Locate the cell with the specified text and output its (X, Y) center coordinate. 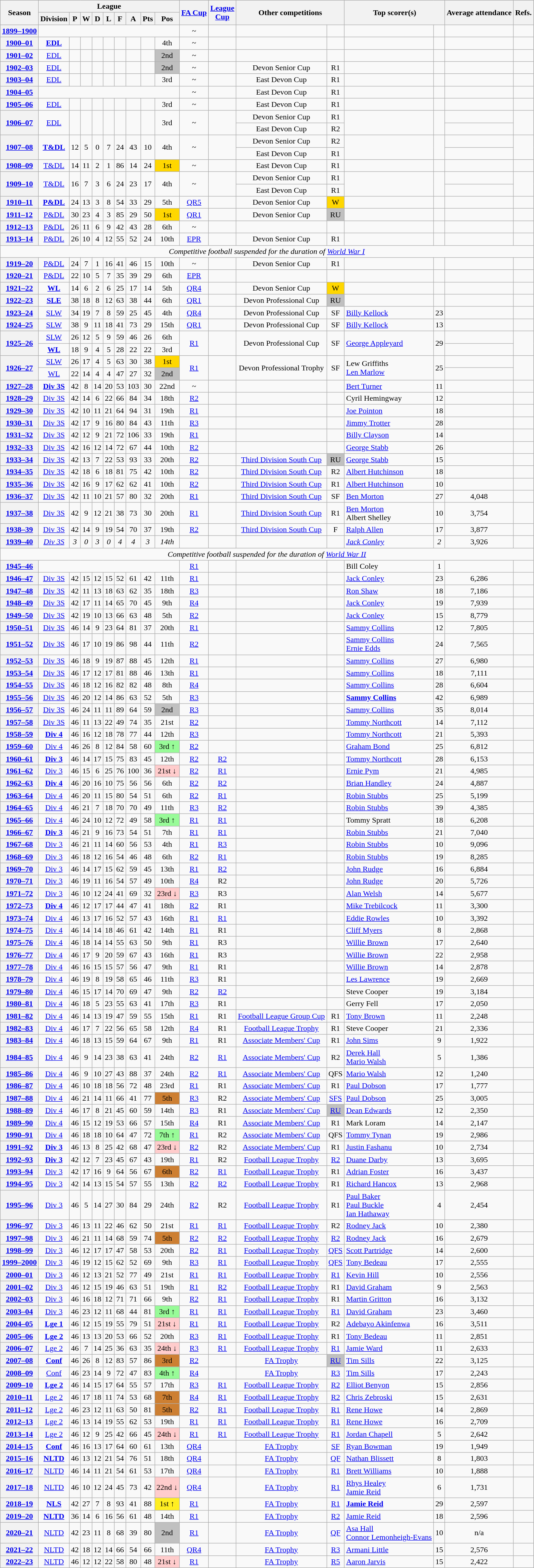
1938–39 (19, 529)
1970–71 (19, 881)
2,958 (479, 955)
1,922 (479, 1041)
3,132 (479, 1299)
1987–88 (19, 1098)
Pos (167, 19)
2,633 (479, 1348)
1980–81 (19, 1004)
1950–51 (19, 628)
Scott Partridge (389, 1250)
1,731 (479, 1488)
Competitive football suspended for the duration of World War II (267, 554)
3,184 (479, 992)
7,805 (479, 628)
1969–70 (19, 869)
7,186 (479, 591)
7,939 (479, 603)
1983–84 (19, 1041)
3,300 (479, 906)
3,437 (479, 1172)
1982–83 (19, 1028)
22nd ↓ (167, 1488)
1924–25 (19, 325)
2,454 (479, 1205)
4th ↑ (167, 1373)
1,240 (479, 1074)
2,878 (479, 967)
2022–23 (19, 1562)
2,350 (479, 1110)
78 (120, 734)
1903–04 (19, 80)
3,005 (479, 1098)
2,642 (479, 1434)
8th (167, 685)
2,556 (479, 1275)
1934–35 (19, 472)
Martin Gritton (389, 1299)
23rd (167, 1086)
2007–08 (19, 1360)
31 (148, 411)
1972–73 (19, 906)
2004–05 (19, 1324)
P (75, 19)
Derek HallMario Walsh (389, 1057)
Mike Trebilcock (389, 906)
7,112 (479, 722)
1947–48 (19, 591)
2,968 (479, 1184)
Kevin Hill (389, 1275)
2013–14 (19, 1434)
Ben MortonAlbert Shelley (389, 513)
1949–50 (19, 615)
1905–06 (19, 104)
1913–14 (19, 239)
1933–34 (19, 460)
1971–72 (19, 893)
1909–10 (19, 184)
1923–24 (19, 313)
3,754 (479, 513)
2014–15 (19, 1446)
1904–05 (19, 92)
6,153 (479, 759)
NLS (54, 1504)
1961–62 (19, 771)
Jordan Chapell (389, 1434)
1966–67 (19, 832)
1956–57 (19, 710)
Adrian Foster (389, 1172)
LeagueCup (222, 13)
Ron Shaw (389, 591)
2015–16 (19, 1459)
5,393 (479, 734)
1974–75 (19, 930)
1936–37 (19, 496)
22nd (167, 386)
1978–79 (19, 979)
2,563 (479, 1287)
Top scorer(s) (395, 13)
Aaron Jarvis (389, 1562)
2018–19 (19, 1504)
League (109, 6)
2,555 (479, 1263)
4,887 (479, 783)
6,286 (479, 579)
1899–1900 (19, 31)
1,386 (479, 1057)
1948–49 (19, 603)
1957–58 (19, 722)
Ernie Pym (389, 771)
1906–07 (19, 123)
6,604 (479, 685)
7,565 (479, 644)
1929–30 (19, 411)
Cliff Myers (389, 930)
Ben Morton (389, 496)
8,779 (479, 615)
Graham Bond (389, 746)
3,460 (479, 1311)
Brett Williams (389, 1471)
2,868 (479, 930)
6,989 (479, 697)
George Appleyard (389, 343)
1988–89 (19, 1110)
Devon Professional Trophy (281, 368)
6,208 (479, 820)
5,726 (479, 881)
1911–12 (19, 215)
2,336 (479, 1028)
n/a (479, 1533)
1951–52 (19, 644)
2,380 (479, 1226)
3,926 (479, 542)
Football League Group Cup (281, 1016)
87 (120, 661)
Duane Darby (389, 1160)
Ralph Allen (389, 529)
2016–17 (19, 1471)
4,048 (479, 496)
Sammy CollinsErnie Edds (389, 644)
Average attendance (479, 13)
85 (120, 215)
106 (133, 435)
4,385 (479, 808)
1967–68 (19, 845)
7,111 (479, 673)
2,734 (479, 1147)
1965–66 (19, 820)
1995–96 (19, 1205)
5,677 (479, 893)
1997–98 (19, 1238)
1968–69 (19, 857)
3,695 (479, 1160)
Lge 1 (54, 1324)
Elliot Benyon (389, 1385)
Joe Pointon (389, 411)
1945–46 (19, 566)
1935–36 (19, 484)
Mario Walsh (389, 1074)
1984–85 (19, 1057)
1901–02 (19, 55)
2,050 (479, 1004)
Season (19, 13)
2021–22 (19, 1549)
1931–32 (19, 435)
2,851 (479, 1336)
Mark Loram (389, 1123)
1990–91 (19, 1135)
1920–21 (19, 276)
2,597 (479, 1504)
1955–56 (19, 697)
1996–97 (19, 1226)
1910–11 (19, 202)
1922–23 (19, 300)
1960–61 (19, 759)
Cyril Hemingway (389, 398)
9,096 (479, 845)
1994–95 (19, 1184)
2009–10 (19, 1385)
1985–86 (19, 1074)
Nathan Blissett (389, 1459)
2,640 (479, 942)
Pts (148, 19)
Tommy Spratt (389, 820)
Division (54, 19)
3,877 (479, 529)
1908–09 (19, 166)
2012–13 (19, 1422)
1900–01 (19, 43)
89 (120, 710)
2,856 (479, 1385)
1998–99 (19, 1250)
1958–59 (19, 734)
5,199 (479, 796)
Brian Handley (389, 783)
1939–40 (19, 542)
FA Cup (194, 13)
2,248 (479, 1016)
2010–11 (19, 1397)
7,040 (479, 832)
R5 (336, 1562)
1919–20 (19, 264)
2,576 (479, 1549)
Paul BakerPaul BuckleIan Hathaway (389, 1205)
6,980 (479, 661)
1925–26 (19, 343)
98 (133, 644)
2,147 (479, 1123)
2005–06 (19, 1336)
1991–92 (19, 1147)
6,812 (479, 746)
2,596 (479, 1516)
1959–60 (19, 746)
2003–04 (19, 1311)
100 (133, 771)
3,125 (479, 1360)
1964–65 (19, 808)
Lew GriffithsLen Marlow (389, 368)
Tommy Tynan (389, 1135)
2002–03 (19, 1299)
2000–01 (19, 1275)
1999–2000 (19, 1263)
Jamie Ward (389, 1348)
1989–90 (19, 1123)
1902–03 (19, 68)
1993–94 (19, 1172)
Dean Edwards (389, 1110)
2,422 (479, 1562)
1981–82 (19, 1016)
1976–77 (19, 955)
1907–08 (19, 147)
Jimmy Trotter (389, 423)
1962–63 (19, 783)
1954–55 (19, 685)
2,600 (479, 1250)
2008–09 (19, 1373)
2,869 (479, 1410)
SLE (54, 300)
2,986 (479, 1135)
1992–93 (19, 1160)
1973–74 (19, 918)
2,679 (479, 1238)
1937–38 (19, 513)
Rhys HealeyJamie Reid (389, 1488)
Tony Brown (389, 1016)
Other competitions (290, 13)
1928–29 (19, 398)
6,884 (479, 869)
Chris Zebroski (389, 1397)
John Sims (389, 1041)
Eddie Rowles (389, 918)
1,803 (479, 1459)
2,709 (479, 1422)
2,631 (479, 1397)
2020–21 (19, 1533)
2019–20 (19, 1516)
1979–80 (19, 992)
1963–64 (19, 796)
2011–12 (19, 1410)
A (133, 19)
103 (133, 386)
2001–02 (19, 1287)
1930–31 (19, 423)
2,669 (479, 979)
D (97, 19)
1975–76 (19, 942)
8,014 (479, 710)
1,777 (479, 1086)
1912–13 (19, 227)
94 (133, 411)
Armani Little (389, 1549)
4,985 (479, 771)
Bert Turner (389, 386)
Justin Fashanu (389, 1147)
3,511 (479, 1324)
Ryan Bowman (389, 1446)
Refs. (523, 13)
Bill Coley (389, 566)
SFS (336, 1098)
1932–33 (19, 447)
1986–87 (19, 1086)
1977–78 (19, 967)
Richard Hancox (389, 1184)
QR5 (194, 202)
1,949 (479, 1446)
Alan Welsh (389, 893)
1927–28 (19, 386)
1926–27 (19, 368)
Asa HallConnor Lemonheigh-Evans (389, 1533)
1921–22 (19, 288)
L (109, 19)
Gerry Fell (389, 1004)
Competitive football suspended for the duration of World War I (267, 251)
Adebayo Akinfenwa (389, 1324)
8,285 (479, 857)
2006–07 (19, 1348)
Les Lawrence (389, 979)
1952–53 (19, 661)
1st ↑ (167, 1504)
Billy Clayson (389, 435)
3,392 (479, 918)
79 (133, 1324)
2,243 (479, 1373)
1,888 (479, 1471)
7th ↑ (167, 1135)
1946–47 (19, 579)
1953–54 (19, 673)
2017–18 (19, 1488)
